Extract the (X, Y) coordinate from the center of the cell holding the provided text.  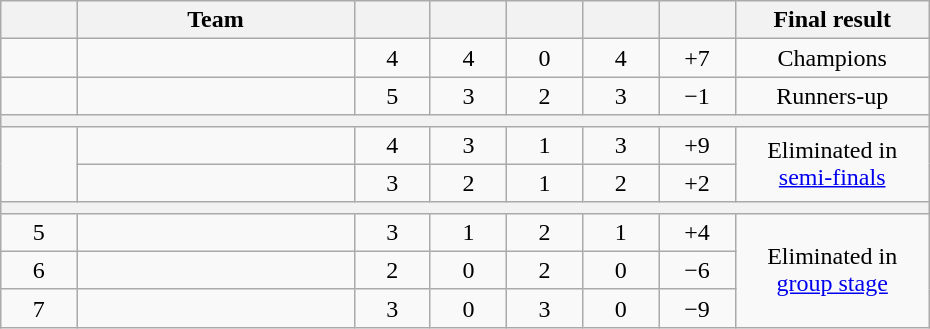
Team (216, 20)
6 (39, 270)
7 (39, 308)
Eliminated in group stage (832, 270)
+4 (697, 232)
+9 (697, 145)
Eliminated in semi-finals (832, 164)
−9 (697, 308)
+2 (697, 183)
Champions (832, 58)
−1 (697, 96)
−6 (697, 270)
Runners-up (832, 96)
+7 (697, 58)
Final result (832, 20)
